Return the [x, y] coordinate for the center point of the cell that contains the specified text.  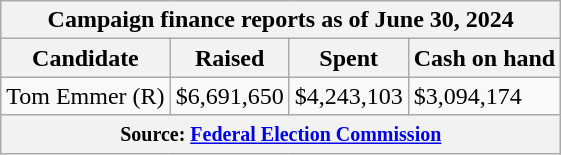
Candidate [86, 58]
Source: Federal Election Commission [281, 134]
Tom Emmer (R) [86, 96]
$4,243,103 [348, 96]
Spent [348, 58]
Raised [230, 58]
Cash on hand [484, 58]
$6,691,650 [230, 96]
$3,094,174 [484, 96]
Campaign finance reports as of June 30, 2024 [281, 20]
